From the cell containing the given text, extract its center point as (X, Y) coordinate. 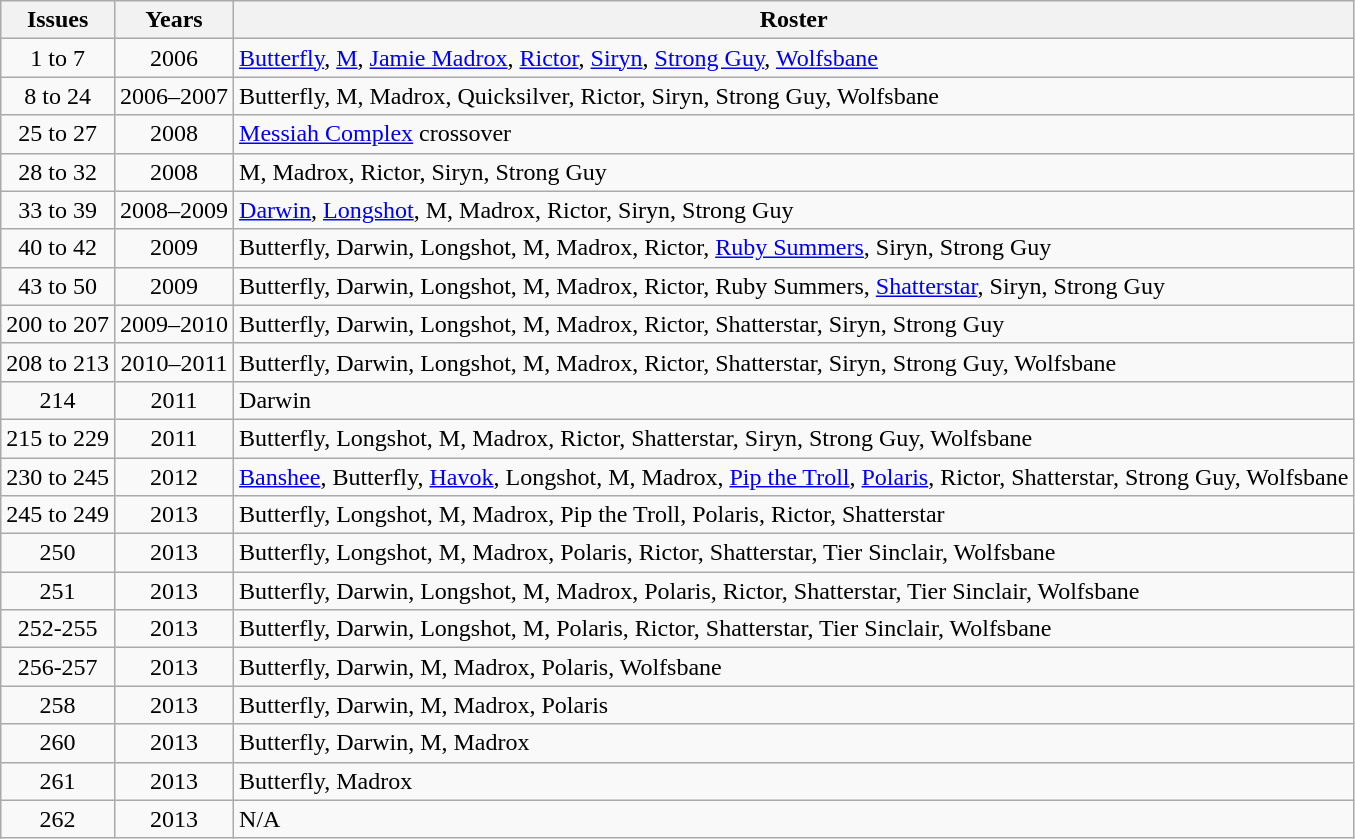
251 (58, 591)
Butterfly, Darwin, Longshot, M, Madrox, Rictor, Shatterstar, Siryn, Strong Guy, Wolfsbane (794, 362)
N/A (794, 819)
258 (58, 705)
Butterfly, Darwin, Longshot, M, Madrox, Rictor, Shatterstar, Siryn, Strong Guy (794, 324)
261 (58, 781)
Butterfly, Longshot, M, Madrox, Polaris, Rictor, Shatterstar, Tier Sinclair, Wolfsbane (794, 553)
Banshee, Butterfly, Havok, Longshot, M, Madrox, Pip the Troll, Polaris, Rictor, Shatterstar, Strong Guy, Wolfsbane (794, 477)
2006 (174, 58)
Butterfly, Darwin, Longshot, M, Madrox, Rictor, Ruby Summers, Siryn, Strong Guy (794, 248)
250 (58, 553)
245 to 249 (58, 515)
Butterfly, Longshot, M, Madrox, Pip the Troll, Polaris, Rictor, Shatterstar (794, 515)
Issues (58, 20)
Butterfly, M, Jamie Madrox, Rictor, Siryn, Strong Guy, Wolfsbane (794, 58)
Years (174, 20)
Butterfly, Madrox (794, 781)
28 to 32 (58, 172)
Butterfly, Longshot, M, Madrox, Rictor, Shatterstar, Siryn, Strong Guy, Wolfsbane (794, 438)
Butterfly, Darwin, M, Madrox (794, 743)
214 (58, 400)
Butterfly, Darwin, Longshot, M, Madrox, Rictor, Ruby Summers, Shatterstar, Siryn, Strong Guy (794, 286)
2012 (174, 477)
2008–2009 (174, 210)
256-257 (58, 667)
262 (58, 819)
40 to 42 (58, 248)
25 to 27 (58, 134)
230 to 245 (58, 477)
Butterfly, Darwin, M, Madrox, Polaris (794, 705)
208 to 213 (58, 362)
Butterfly, Darwin, Longshot, M, Madrox, Polaris, Rictor, Shatterstar, Tier Sinclair, Wolfsbane (794, 591)
215 to 229 (58, 438)
Darwin, Longshot, M, Madrox, Rictor, Siryn, Strong Guy (794, 210)
Butterfly, Darwin, M, Madrox, Polaris, Wolfsbane (794, 667)
M, Madrox, Rictor, Siryn, Strong Guy (794, 172)
252-255 (58, 629)
1 to 7 (58, 58)
43 to 50 (58, 286)
8 to 24 (58, 96)
2006–2007 (174, 96)
Butterfly, Darwin, Longshot, M, Polaris, Rictor, Shatterstar, Tier Sinclair, Wolfsbane (794, 629)
2010–2011 (174, 362)
Butterfly, M, Madrox, Quicksilver, Rictor, Siryn, Strong Guy, Wolfsbane (794, 96)
260 (58, 743)
Roster (794, 20)
2009–2010 (174, 324)
Darwin (794, 400)
200 to 207 (58, 324)
33 to 39 (58, 210)
Messiah Complex crossover (794, 134)
